Provide the (X, Y) coordinate of the cell's center where the given text is located.  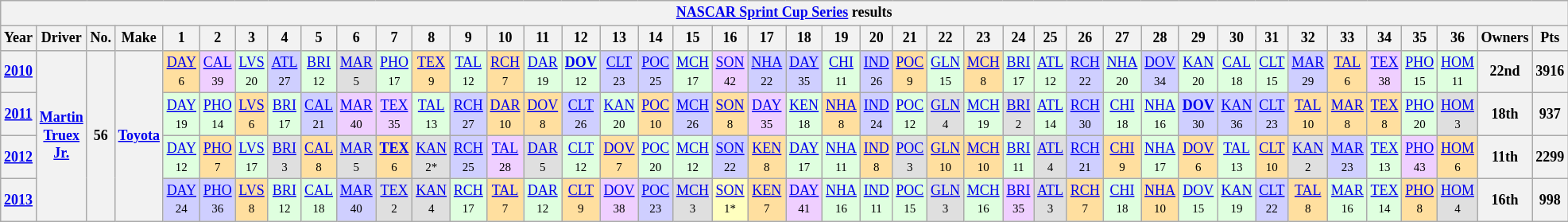
PHO7 (218, 157)
SON22 (730, 157)
8 (432, 38)
DOV15 (1198, 200)
TEX13 (1384, 157)
IND11 (876, 200)
BRI3 (285, 157)
MCH12 (693, 157)
PHO20 (1419, 115)
KAN2* (432, 157)
MCH16 (983, 200)
CLT15 (1272, 72)
TEX8 (1384, 115)
DAY12 (181, 157)
ATL14 (1051, 115)
937 (1550, 115)
DAY41 (804, 200)
TEX9 (432, 72)
TAL8 (1308, 200)
PHO43 (1419, 157)
MAR23 (1348, 157)
CLT22 (1272, 200)
GLN10 (946, 157)
POC12 (910, 115)
12 (582, 38)
POC15 (910, 200)
KAN4 (432, 200)
10 (505, 38)
DOV6 (1198, 157)
998 (1550, 200)
CAL39 (218, 72)
CLT26 (582, 115)
KAN19 (1237, 200)
SON42 (730, 72)
GLN4 (946, 115)
RCH17 (468, 200)
MAR29 (1308, 72)
13 (619, 38)
BRI11 (1019, 157)
ATL12 (1051, 72)
ATL27 (285, 72)
7 (394, 38)
16 (730, 38)
PHO8 (1419, 200)
TAL10 (1308, 115)
35 (1419, 38)
DAR10 (505, 115)
MCH8 (983, 72)
2010 (19, 72)
56 (100, 135)
33 (1348, 38)
POC25 (656, 72)
SON8 (730, 115)
PHO14 (218, 115)
DAY19 (181, 115)
25 (1051, 38)
IND8 (876, 157)
KAN2 (1308, 157)
2299 (1550, 157)
6 (356, 38)
CAL8 (319, 157)
MAR8 (1348, 115)
POC9 (910, 72)
CLT10 (1272, 157)
Pts (1550, 38)
Year (19, 38)
DAY17 (804, 157)
DAY6 (181, 72)
HOM4 (1458, 200)
DAR5 (543, 157)
RCH21 (1085, 157)
NHA8 (842, 115)
26 (1085, 38)
RCH30 (1085, 115)
ATL3 (1051, 200)
18 (804, 38)
16th (1505, 200)
3916 (1550, 72)
NHA20 (1122, 72)
18th (1505, 115)
4 (285, 38)
HOM3 (1458, 115)
ATL4 (1051, 157)
2012 (19, 157)
DOV38 (619, 200)
TAL12 (468, 72)
24 (1019, 38)
IND24 (876, 115)
HOM6 (1458, 157)
LVS6 (251, 115)
Owners (1505, 38)
RCH25 (468, 157)
MCH19 (983, 115)
NHA17 (1160, 157)
27 (1122, 38)
21 (910, 38)
CLT9 (582, 200)
POC23 (656, 200)
9 (468, 38)
DOV12 (582, 72)
30 (1237, 38)
KEN8 (767, 157)
PHO17 (394, 72)
CHI11 (842, 72)
RCH27 (468, 115)
23 (983, 38)
22 (946, 38)
DAY24 (181, 200)
11th (1505, 157)
1 (181, 38)
20 (876, 38)
NHA11 (842, 157)
29 (1198, 38)
LVS20 (251, 72)
Make (138, 38)
36 (1458, 38)
KEN18 (804, 115)
POC3 (910, 157)
TAL28 (505, 157)
TEX14 (1384, 200)
28 (1160, 38)
TAL6 (1348, 72)
CHI9 (1122, 157)
Martin Truex Jr. (61, 135)
TEX38 (1384, 72)
DOV34 (1160, 72)
RCH22 (1085, 72)
HOM11 (1458, 72)
GLN15 (946, 72)
17 (767, 38)
MCH10 (983, 157)
14 (656, 38)
DAR12 (543, 200)
3 (251, 38)
MAR16 (1348, 200)
PHO15 (1419, 72)
DOV7 (619, 157)
BRI35 (1019, 200)
DAR19 (543, 72)
LVS8 (251, 200)
2011 (19, 115)
5 (319, 38)
NHA10 (1160, 200)
22nd (1505, 72)
KEN7 (767, 200)
No. (100, 38)
15 (693, 38)
19 (842, 38)
MCH26 (693, 115)
11 (543, 38)
GLN3 (946, 200)
DOV8 (543, 115)
LVS17 (251, 157)
Toyota (138, 135)
31 (1272, 38)
32 (1308, 38)
TEX35 (394, 115)
MCH3 (693, 200)
2 (218, 38)
NASCAR Sprint Cup Series results (784, 13)
SON1* (730, 200)
CAL21 (319, 115)
TEX6 (394, 157)
2013 (19, 200)
34 (1384, 38)
BRI2 (1019, 115)
DOV30 (1198, 115)
KAN36 (1237, 115)
PHO36 (218, 200)
NHA22 (767, 72)
TAL7 (505, 200)
CLT12 (582, 157)
POC20 (656, 157)
Driver (61, 38)
IND26 (876, 72)
POC10 (656, 115)
TEX2 (394, 200)
MCH17 (693, 72)
